Identify which cell holds the provided text, then report its [X, Y] central coordinate. 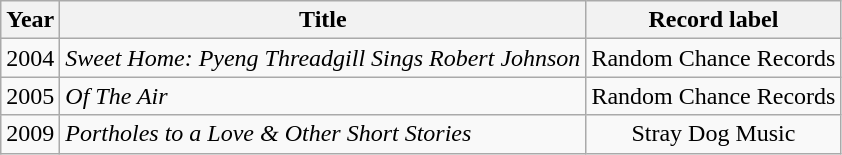
Stray Dog Music [714, 134]
2005 [30, 96]
Portholes to a Love & Other Short Stories [323, 134]
Of The Air [323, 96]
Sweet Home: Pyeng Threadgill Sings Robert Johnson [323, 58]
2009 [30, 134]
2004 [30, 58]
Year [30, 20]
Record label [714, 20]
Title [323, 20]
